Return the [x, y] coordinate for the center point of the cell that contains the specified text.  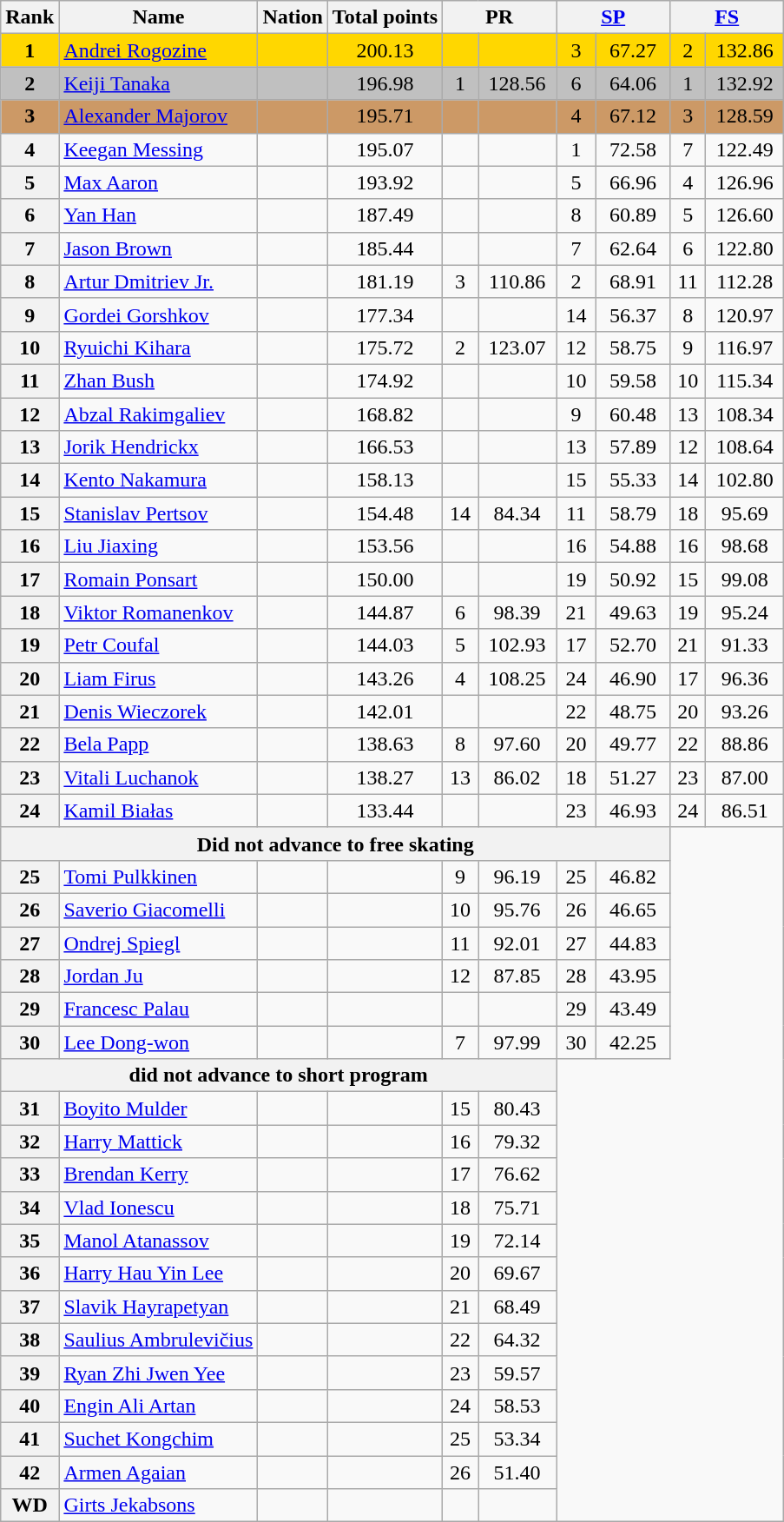
96.19 [517, 877]
93.26 [745, 711]
120.97 [745, 314]
Max Aaron [158, 182]
84.34 [517, 513]
40 [30, 1406]
95.69 [745, 513]
60.89 [634, 215]
Suchet Kongchim [158, 1439]
98.68 [745, 546]
48.75 [634, 711]
32 [30, 1141]
Viktor Romanenkov [158, 612]
62.64 [634, 248]
Jordan Ju [158, 976]
116.97 [745, 347]
154.48 [385, 513]
193.92 [385, 182]
91.33 [745, 645]
110.86 [517, 281]
98.39 [517, 612]
80.43 [517, 1108]
56.37 [634, 314]
41 [30, 1439]
Liam Firus [158, 678]
PR [500, 17]
51.40 [517, 1472]
168.82 [385, 414]
75.71 [517, 1208]
57.89 [634, 447]
Engin Ali Artan [158, 1406]
Name [158, 17]
122.49 [745, 149]
Slavik Hayrapetyan [158, 1307]
72.58 [634, 149]
Kento Nakamura [158, 480]
Tomi Pulkkinen [158, 877]
Vitali Luchanok [158, 778]
Keiji Tanaka [158, 83]
132.86 [745, 50]
59.58 [634, 380]
126.60 [745, 215]
Kamil Białas [158, 811]
Jason Brown [158, 248]
175.72 [385, 347]
Francesc Palau [158, 1009]
115.34 [745, 380]
38 [30, 1340]
31 [30, 1108]
58.53 [517, 1406]
132.92 [745, 83]
64.32 [517, 1340]
97.99 [517, 1042]
158.13 [385, 480]
Jorik Hendrickx [158, 447]
128.59 [745, 116]
108.64 [745, 447]
112.28 [745, 281]
42 [30, 1472]
52.70 [634, 645]
34 [30, 1208]
68.49 [517, 1307]
187.49 [385, 215]
138.63 [385, 744]
108.25 [517, 678]
133.44 [385, 811]
Harry Hau Yin Lee [158, 1274]
58.79 [634, 513]
195.07 [385, 149]
44.83 [634, 943]
87.00 [745, 778]
87.85 [517, 976]
Vlad Ionescu [158, 1208]
50.92 [634, 579]
Keegan Messing [158, 149]
Saverio Giacomelli [158, 910]
Harry Mattick [158, 1141]
Liu Jiaxing [158, 546]
43.49 [634, 1009]
46.82 [634, 877]
46.93 [634, 811]
166.53 [385, 447]
59.57 [517, 1373]
60.48 [634, 414]
51.27 [634, 778]
33 [30, 1175]
54.88 [634, 546]
46.90 [634, 678]
185.44 [385, 248]
123.07 [517, 347]
Ryuichi Kihara [158, 347]
66.96 [634, 182]
144.03 [385, 645]
Ondrej Spiegl [158, 943]
Rank [30, 17]
53.34 [517, 1439]
64.06 [634, 83]
WD [30, 1505]
153.56 [385, 546]
86.51 [745, 811]
72.14 [517, 1241]
Alexander Majorov [158, 116]
Romain Ponsart [158, 579]
67.27 [634, 50]
Armen Agaian [158, 1472]
Gordei Gorshkov [158, 314]
Abzal Rakimgaliev [158, 414]
42.25 [634, 1042]
Manol Atanassov [158, 1241]
Petr Coufal [158, 645]
did not advance to short program [279, 1075]
FS [728, 17]
95.24 [745, 612]
96.36 [745, 678]
49.77 [634, 744]
36 [30, 1274]
86.02 [517, 778]
Total points [385, 17]
Did not advance to free skating [335, 844]
95.76 [517, 910]
37 [30, 1307]
69.67 [517, 1274]
174.92 [385, 380]
Ryan Zhi Jwen Yee [158, 1373]
58.75 [634, 347]
92.01 [517, 943]
79.32 [517, 1141]
138.27 [385, 778]
Brendan Kerry [158, 1175]
Boyito Mulder [158, 1108]
181.19 [385, 281]
150.00 [385, 579]
88.86 [745, 744]
55.33 [634, 480]
128.56 [517, 83]
177.34 [385, 314]
68.91 [634, 281]
76.62 [517, 1175]
102.80 [745, 480]
67.12 [634, 116]
108.34 [745, 414]
Artur Dmitriev Jr. [158, 281]
143.26 [385, 678]
97.60 [517, 744]
Yan Han [158, 215]
126.96 [745, 182]
46.65 [634, 910]
Stanislav Pertsov [158, 513]
Nation [293, 17]
Girts Jekabsons [158, 1505]
99.08 [745, 579]
Lee Dong-won [158, 1042]
122.80 [745, 248]
35 [30, 1241]
Zhan Bush [158, 380]
Saulius Ambrulevičius [158, 1340]
SP [613, 17]
Denis Wieczorek [158, 711]
144.87 [385, 612]
102.93 [517, 645]
Andrei Rogozine [158, 50]
142.01 [385, 711]
43.95 [634, 976]
195.71 [385, 116]
196.98 [385, 83]
200.13 [385, 50]
49.63 [634, 612]
Bela Papp [158, 744]
39 [30, 1373]
